Search for the cell housing the specified text and yield its [X, Y] center coordinate. 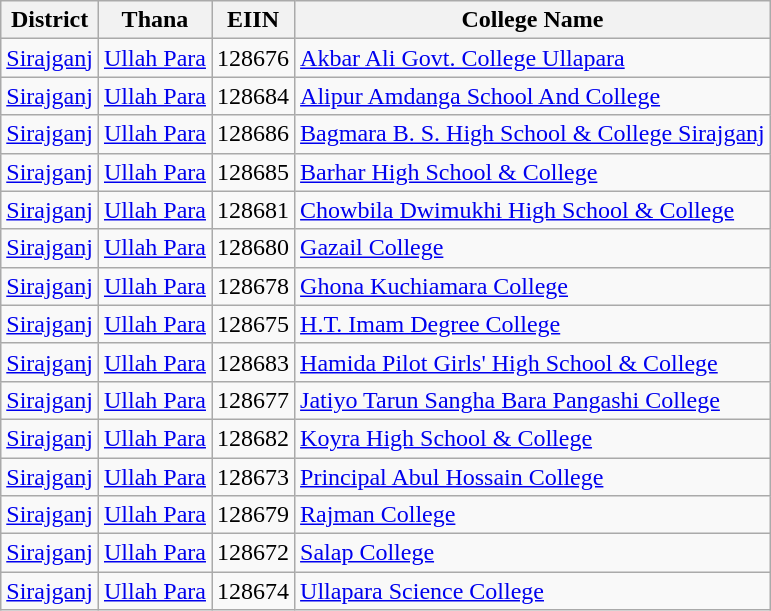
128679 [254, 515]
Hamida Pilot Girls' High School & College [533, 362]
Alipur Amdanga School And College [533, 96]
Rajman College [533, 515]
128680 [254, 248]
128673 [254, 477]
128684 [254, 96]
District [50, 20]
128678 [254, 286]
Gazail College [533, 248]
128675 [254, 324]
128681 [254, 210]
Jatiyo Tarun Sangha Bara Pangashi College [533, 400]
Thana [154, 20]
Salap College [533, 553]
Akbar Ali Govt. College Ullapara [533, 58]
128683 [254, 362]
Barhar High School & College [533, 172]
Koyra High School & College [533, 438]
128677 [254, 400]
Ullapara Science College [533, 591]
128672 [254, 553]
H.T. Imam Degree College [533, 324]
128676 [254, 58]
128674 [254, 591]
EIIN [254, 20]
Bagmara B. S. High School & College Sirajganj [533, 134]
Ghona Kuchiamara College [533, 286]
Chowbila Dwimukhi High School & College [533, 210]
128685 [254, 172]
Principal Abul Hossain College [533, 477]
128682 [254, 438]
College Name [533, 20]
128686 [254, 134]
